For the text-containing cell, return its midpoint in [X, Y] coordinate format. 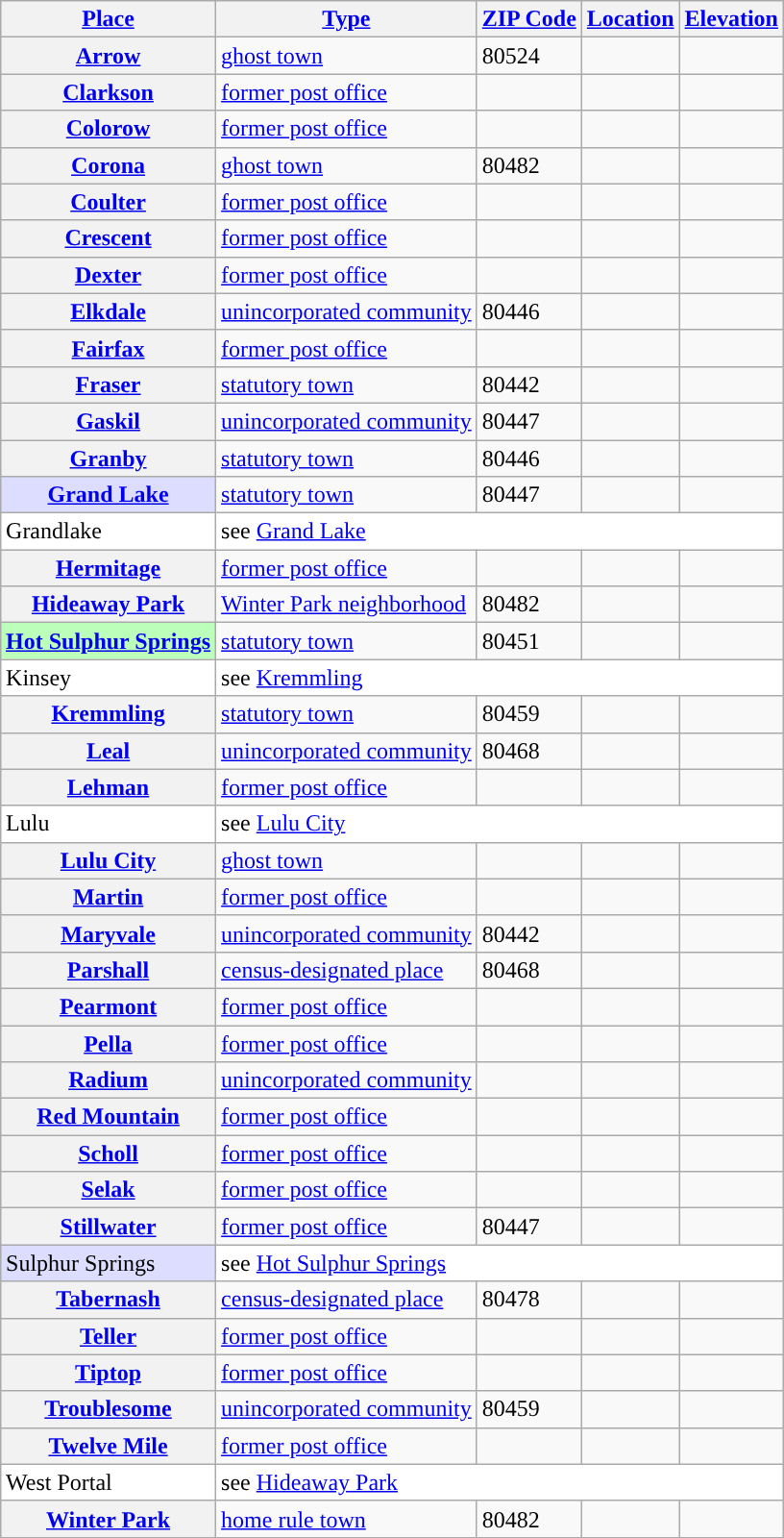
Teller [109, 1336]
Tiptop [109, 1373]
home rule town [347, 1519]
Corona [109, 165]
Red Mountain [109, 1117]
Tabernash [109, 1300]
Pearmont [109, 1006]
see Grand Lake [500, 532]
Arrow [109, 56]
Lulu City [109, 860]
Martin [109, 897]
Fairfax [109, 348]
Selak [109, 1190]
Parshall [109, 970]
Grandlake [109, 532]
ZIP Code [528, 19]
Lehman [109, 787]
Leal [109, 751]
Elkdale [109, 311]
Fraser [109, 384]
Location [630, 19]
80451 [528, 641]
Kremmling [109, 714]
Troublesome [109, 1409]
Maryvale [109, 933]
Pella [109, 1043]
Place [109, 19]
Hideaway Park [109, 605]
Lulu [109, 824]
Type [347, 19]
Elevation [731, 19]
Stillwater [109, 1227]
West Portal [109, 1482]
Grand Lake [109, 495]
80478 [528, 1300]
see Kremmling [500, 678]
Hermitage [109, 568]
Radium [109, 1080]
Gaskil [109, 421]
Scholl [109, 1153]
Crescent [109, 238]
Hot Sulphur Springs [109, 641]
Clarkson [109, 92]
Colorow [109, 129]
see Hot Sulphur Springs [500, 1263]
Sulphur Springs [109, 1263]
Dexter [109, 275]
see Hideaway Park [500, 1482]
80524 [528, 56]
Coulter [109, 202]
Winter Park [109, 1519]
Kinsey [109, 678]
see Lulu City [500, 824]
Twelve Mile [109, 1446]
Winter Park neighborhood [347, 605]
Granby [109, 459]
